Pinpoint the cell where the given text exists, returning its (X, Y) midpoint coordinate. 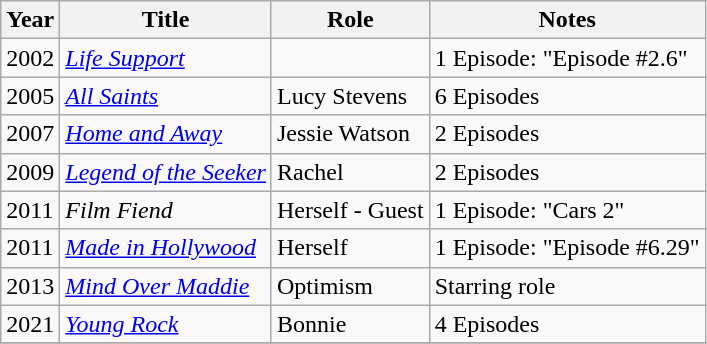
2013 (30, 286)
Young Rock (166, 324)
Legend of the Seeker (166, 172)
1 Episode: "Episode #6.29" (567, 248)
2021 (30, 324)
Herself - Guest (350, 210)
Notes (567, 20)
Film Fiend (166, 210)
Rachel (350, 172)
Optimism (350, 286)
All Saints (166, 96)
2009 (30, 172)
1 Episode: "Cars 2" (567, 210)
Herself (350, 248)
6 Episodes (567, 96)
2002 (30, 58)
Life Support (166, 58)
1 Episode: "Episode #2.6" (567, 58)
2005 (30, 96)
2007 (30, 134)
Lucy Stevens (350, 96)
Title (166, 20)
Starring role (567, 286)
Year (30, 20)
Home and Away (166, 134)
Mind Over Maddie (166, 286)
Bonnie (350, 324)
Made in Hollywood (166, 248)
4 Episodes (567, 324)
Jessie Watson (350, 134)
Role (350, 20)
